Pinpoint the cell where the given text exists, returning its (X, Y) midpoint coordinate. 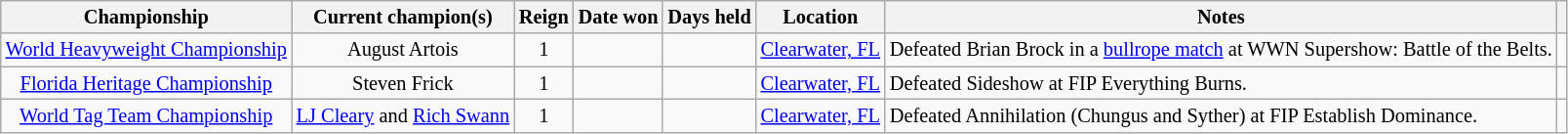
Defeated Annihilation (Chungus and Syther) at FIP Establish Dominance. (1222, 115)
Notes (1222, 17)
August Artois (403, 50)
Championship (146, 17)
Defeated Brian Brock in a bullrope match at WWN Supershow: Battle of the Belts. (1222, 50)
Steven Frick (403, 83)
Date won (619, 17)
Location (821, 17)
Days held (708, 17)
Reign (544, 17)
LJ Cleary and Rich Swann (403, 115)
Current champion(s) (403, 17)
World Heavyweight Championship (146, 50)
Defeated Sideshow at FIP Everything Burns. (1222, 83)
Florida Heritage Championship (146, 83)
World Tag Team Championship (146, 115)
